Capture the cell that displays the provided text and extract its (X, Y) central coordinate. 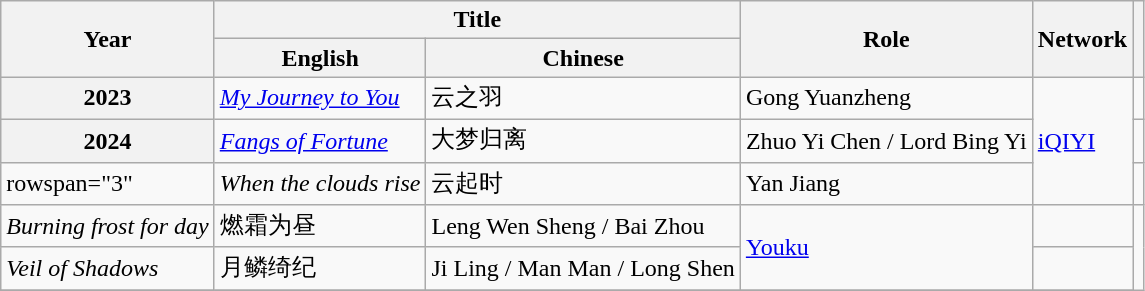
When the clouds rise (320, 184)
Year (108, 39)
Youku (886, 248)
Burning frost for day (108, 226)
2023 (108, 98)
Ji Ling / Man Man / Long Shen (583, 268)
云之羽 (583, 98)
Veil of Shadows (108, 268)
Role (886, 39)
大梦归离 (583, 140)
iQIYI (1082, 141)
Gong Yuanzheng (886, 98)
Chinese (583, 58)
Fangs of Fortune (320, 140)
燃霜为昼 (320, 226)
Title (477, 20)
Yan Jiang (886, 184)
Network (1082, 39)
Zhuo Yi Chen / Lord Bing Yi (886, 140)
月鳞绮纪 (320, 268)
Leng Wen Sheng / Bai Zhou (583, 226)
rowspan="3" (108, 184)
2024 (108, 140)
English (320, 58)
云起时 (583, 184)
My Journey to You (320, 98)
